Capture the cell that displays the provided text and extract its [X, Y] central coordinate. 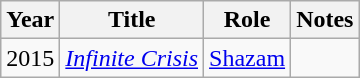
Role [248, 20]
Year [30, 20]
Shazam [248, 58]
Title [132, 20]
Notes [325, 20]
2015 [30, 58]
Infinite Crisis [132, 58]
